For the text-containing cell, return its midpoint in [x, y] coordinate format. 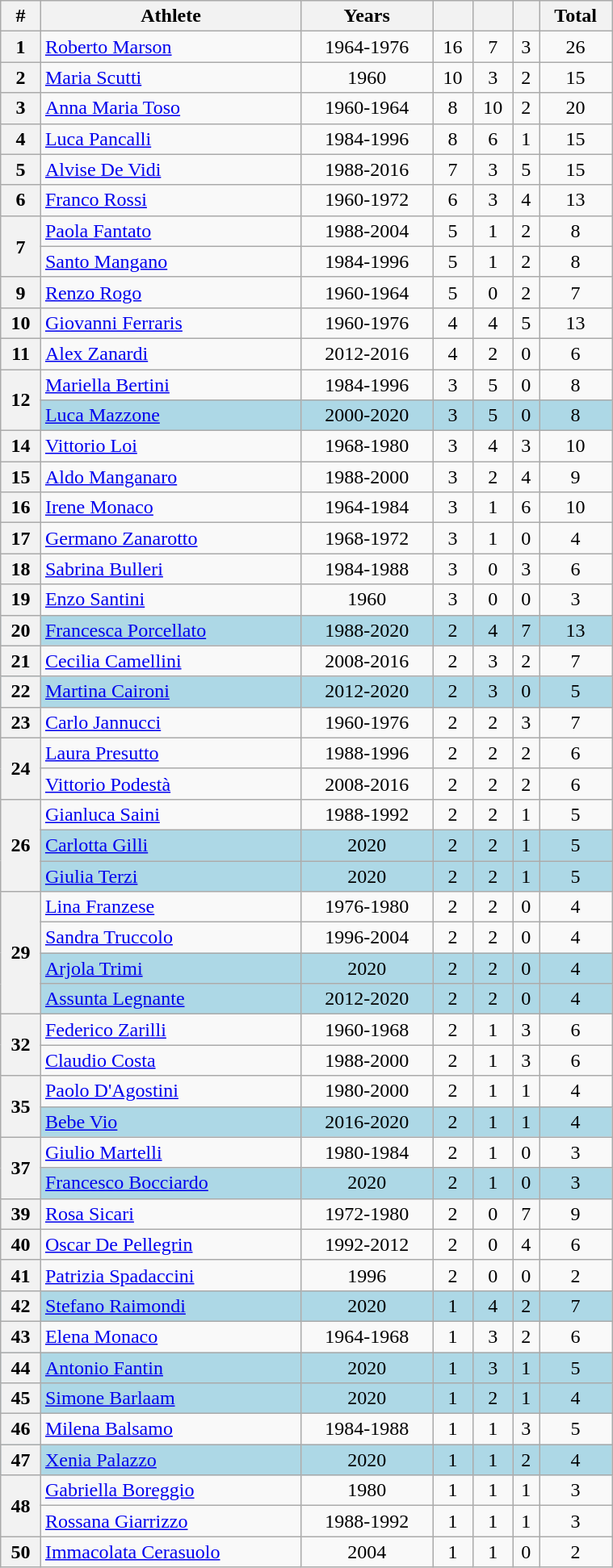
1968-1972 [367, 538]
Giulio Martelli [170, 1152]
Claudio Costa [170, 1060]
Renzo Rogo [170, 292]
Milena Balsamo [170, 1429]
11 [21, 353]
Simone Barlaam [170, 1399]
Federico Zarilli [170, 1030]
29 [21, 953]
Laura Presutto [170, 753]
Martina Caironi [170, 692]
Aldo Manganaro [170, 477]
Franco Rossi [170, 200]
37 [21, 1168]
1964-1968 [367, 1336]
1988-2004 [367, 231]
Luca Pancalli [170, 139]
2016-2020 [367, 1122]
Alex Zanardi [170, 353]
24 [21, 768]
Paola Fantato [170, 231]
46 [21, 1429]
Bebe Vio [170, 1122]
17 [21, 538]
Irene Monaco [170, 508]
14 [21, 446]
1996 [367, 1275]
Francesco Bocciardo [170, 1183]
44 [21, 1368]
43 [21, 1336]
19 [21, 600]
Antonio Fantin [170, 1368]
Vittorio Podestà [170, 784]
1972-1980 [367, 1214]
Luca Mazzone [170, 416]
1992-2012 [367, 1244]
Carlotta Gilli [170, 845]
Vittorio Loi [170, 446]
Assunta Legnante [170, 999]
Enzo Santini [170, 600]
2004 [367, 1552]
Rosa Sicari [170, 1214]
Mariella Bertini [170, 385]
Alvise De Vidi [170, 169]
Giulia Terzi [170, 876]
Gianluca Saini [170, 814]
Sandra Truccolo [170, 938]
Lina Franzese [170, 907]
42 [21, 1306]
# [21, 16]
1976-1980 [367, 907]
Xenia Palazzo [170, 1460]
1960-1972 [367, 200]
40 [21, 1244]
Francesca Porcellato [170, 630]
1968-1980 [367, 446]
Cecilia Camellini [170, 661]
Elena Monaco [170, 1336]
Total [576, 16]
Immacolata Cerasuolo [170, 1552]
45 [21, 1399]
1960-1968 [367, 1030]
18 [21, 569]
Athlete [170, 16]
1988-2020 [367, 630]
32 [21, 1045]
1980-2000 [367, 1091]
Years [367, 16]
23 [21, 722]
Sabrina Bulleri [170, 569]
1964-1984 [367, 508]
41 [21, 1275]
39 [21, 1214]
48 [21, 1506]
Roberto Marson [170, 47]
Arjola Trimi [170, 968]
47 [21, 1460]
Germano Zanarotto [170, 538]
Oscar De Pellegrin [170, 1244]
Patrizia Spadaccini [170, 1275]
12 [21, 400]
Giovanni Ferraris [170, 323]
Stefano Raimondi [170, 1306]
Santo Mangano [170, 261]
35 [21, 1106]
1988-2016 [367, 169]
1964-1976 [367, 47]
1996-2004 [367, 938]
22 [21, 692]
Maria Scutti [170, 77]
2012-2016 [367, 353]
Carlo Jannucci [170, 722]
Rossana Giarrizzo [170, 1521]
1980-1984 [367, 1152]
Gabriella Boreggio [170, 1491]
21 [21, 661]
1988-1996 [367, 753]
Anna Maria Toso [170, 108]
1980 [367, 1491]
Paolo D'Agostini [170, 1091]
2000-2020 [367, 416]
50 [21, 1552]
